For the text-containing cell, return its midpoint in [x, y] coordinate format. 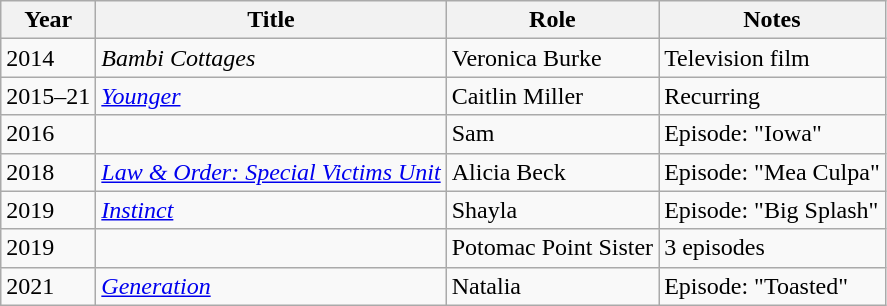
Instinct [271, 210]
Episode: "Mea Culpa" [772, 172]
Sam [552, 134]
2015–21 [48, 96]
2014 [48, 58]
Episode: "Iowa" [772, 134]
Shayla [552, 210]
Notes [772, 20]
Bambi Cottages [271, 58]
Episode: "Toasted" [772, 286]
2018 [48, 172]
Potomac Point Sister [552, 248]
3 episodes [772, 248]
Natalia [552, 286]
Role [552, 20]
Law & Order: Special Victims Unit [271, 172]
Alicia Beck [552, 172]
Caitlin Miller [552, 96]
2021 [48, 286]
Generation [271, 286]
Year [48, 20]
Veronica Burke [552, 58]
Recurring [772, 96]
Episode: "Big Splash" [772, 210]
Younger [271, 96]
2016 [48, 134]
Title [271, 20]
Television film [772, 58]
